Locate the cell with the specified text and output its [x, y] center coordinate. 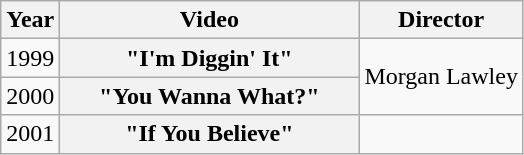
Year [30, 20]
1999 [30, 58]
2000 [30, 96]
Morgan Lawley [442, 77]
"I'm Diggin' It" [210, 58]
Director [442, 20]
"If You Believe" [210, 134]
"You Wanna What?" [210, 96]
2001 [30, 134]
Video [210, 20]
